For the text-containing cell, return its midpoint in (x, y) coordinate format. 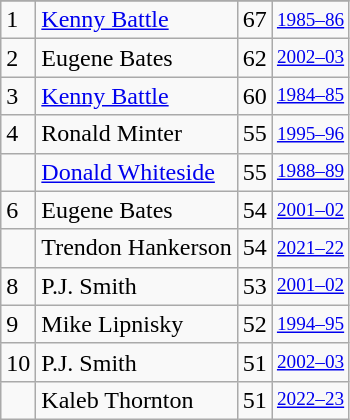
1 (18, 20)
Kaleb Thornton (136, 400)
1984–85 (310, 96)
4 (18, 134)
10 (18, 362)
Mike Lipnisky (136, 324)
6 (18, 210)
1988–89 (310, 172)
62 (254, 58)
2021–22 (310, 248)
2022–23 (310, 400)
3 (18, 96)
Donald Whiteside (136, 172)
1994–95 (310, 324)
67 (254, 20)
Trendon Hankerson (136, 248)
52 (254, 324)
2 (18, 58)
1985–86 (310, 20)
1995–96 (310, 134)
Ronald Minter (136, 134)
8 (18, 286)
53 (254, 286)
60 (254, 96)
9 (18, 324)
